Identify which cell holds the provided text, then report its [X, Y] central coordinate. 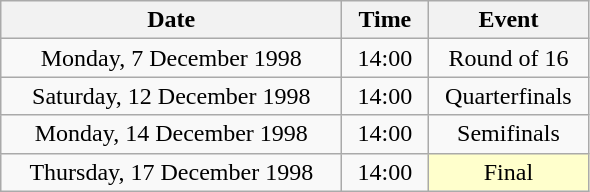
Date [172, 20]
Quarterfinals [508, 96]
Monday, 14 December 1998 [172, 134]
Semifinals [508, 134]
Final [508, 172]
Time [385, 20]
Monday, 7 December 1998 [172, 58]
Event [508, 20]
Thursday, 17 December 1998 [172, 172]
Round of 16 [508, 58]
Saturday, 12 December 1998 [172, 96]
